Locate the cell with the specified text and output its (x, y) center coordinate. 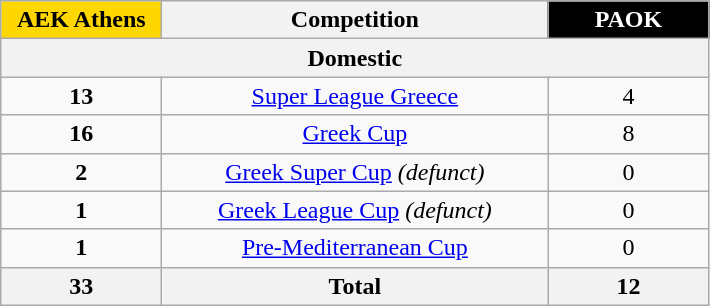
Greek Cup (355, 134)
12 (628, 286)
PAOK (628, 20)
13 (82, 96)
Super League Greece (355, 96)
8 (628, 134)
Greek League Cup (defunct) (355, 210)
33 (82, 286)
4 (628, 96)
2 (82, 172)
Total (355, 286)
Greek Super Cup (defunct) (355, 172)
Domestic (355, 58)
AEK Athens (82, 20)
16 (82, 134)
Pre-Mediterranean Cup (355, 248)
Competition (355, 20)
